Determine the (X, Y) coordinate at the center of the cell enclosing the given text.  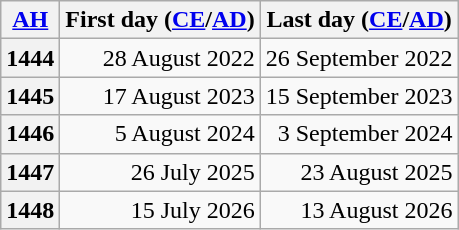
13 August 2026 (359, 210)
23 August 2025 (359, 172)
1447 (30, 172)
15 July 2026 (160, 210)
AH (30, 20)
17 August 2023 (160, 96)
5 August 2024 (160, 134)
15 September 2023 (359, 96)
1446 (30, 134)
1444 (30, 58)
3 September 2024 (359, 134)
28 August 2022 (160, 58)
1445 (30, 96)
26 July 2025 (160, 172)
26 September 2022 (359, 58)
1448 (30, 210)
First day (CE/AD) (160, 20)
Last day (CE/AD) (359, 20)
